Output the (x, y) coordinate of the center of the cell containing the given text.  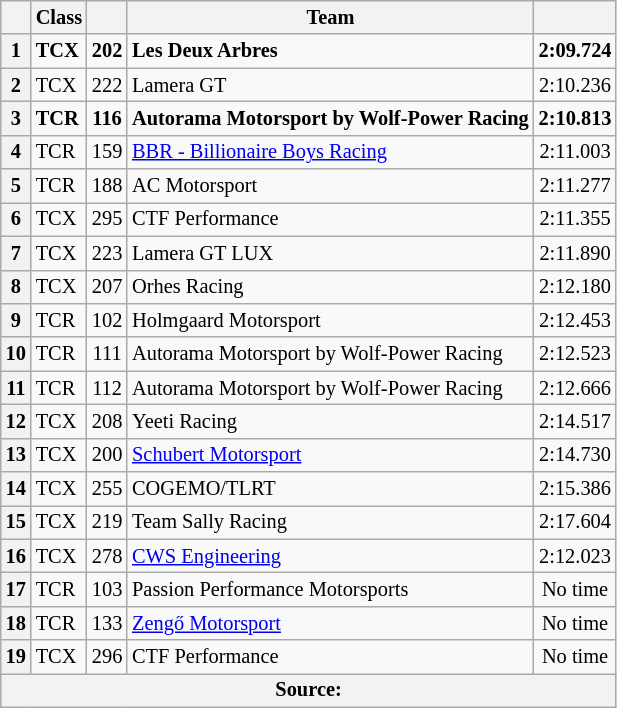
295 (107, 219)
19 (16, 657)
5 (16, 186)
2:11.277 (576, 186)
4 (16, 152)
18 (16, 623)
6 (16, 219)
200 (107, 455)
Zengő Motorsport (330, 623)
17 (16, 589)
2:12.023 (576, 556)
255 (107, 489)
Team Sally Racing (330, 522)
COGEMO/TLRT (330, 489)
133 (107, 623)
2:14.730 (576, 455)
2:17.604 (576, 522)
Schubert Motorsport (330, 455)
BBR - Billionaire Boys Racing (330, 152)
Passion Performance Motorsports (330, 589)
2:12.666 (576, 388)
Orhes Racing (330, 287)
1 (16, 51)
2:11.890 (576, 253)
159 (107, 152)
278 (107, 556)
Class (59, 17)
2:10.813 (576, 118)
Les Deux Arbres (330, 51)
202 (107, 51)
12 (16, 421)
207 (107, 287)
Lamera GT (330, 85)
9 (16, 320)
8 (16, 287)
116 (107, 118)
2 (16, 85)
14 (16, 489)
102 (107, 320)
Holmgaard Motorsport (330, 320)
188 (107, 186)
296 (107, 657)
CWS Engineering (330, 556)
Team (330, 17)
112 (107, 388)
2:14.517 (576, 421)
3 (16, 118)
Yeeti Racing (330, 421)
13 (16, 455)
16 (16, 556)
2:12.180 (576, 287)
15 (16, 522)
Lamera GT LUX (330, 253)
219 (107, 522)
2:10.236 (576, 85)
2:11.003 (576, 152)
111 (107, 354)
103 (107, 589)
7 (16, 253)
2:15.386 (576, 489)
223 (107, 253)
10 (16, 354)
Source: (309, 690)
2:09.724 (576, 51)
222 (107, 85)
2:11.355 (576, 219)
2:12.453 (576, 320)
11 (16, 388)
208 (107, 421)
2:12.523 (576, 354)
AC Motorsport (330, 186)
